Locate the cell with the specified text and output its [x, y] center coordinate. 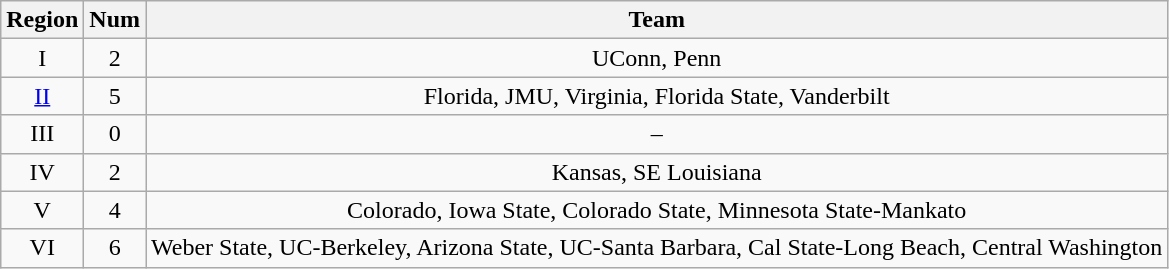
Colorado, Iowa State, Colorado State, Minnesota State-Mankato [657, 210]
5 [115, 96]
Region [42, 20]
Team [657, 20]
6 [115, 248]
0 [115, 134]
VI [42, 248]
IV [42, 172]
Weber State, UC-Berkeley, Arizona State, UC-Santa Barbara, Cal State-Long Beach, Central Washington [657, 248]
4 [115, 210]
UConn, Penn [657, 58]
II [42, 96]
Florida, JMU, Virginia, Florida State, Vanderbilt [657, 96]
Num [115, 20]
– [657, 134]
III [42, 134]
I [42, 58]
Kansas, SE Louisiana [657, 172]
V [42, 210]
